Determine the (X, Y) coordinate at the center of the cell enclosing the given text.  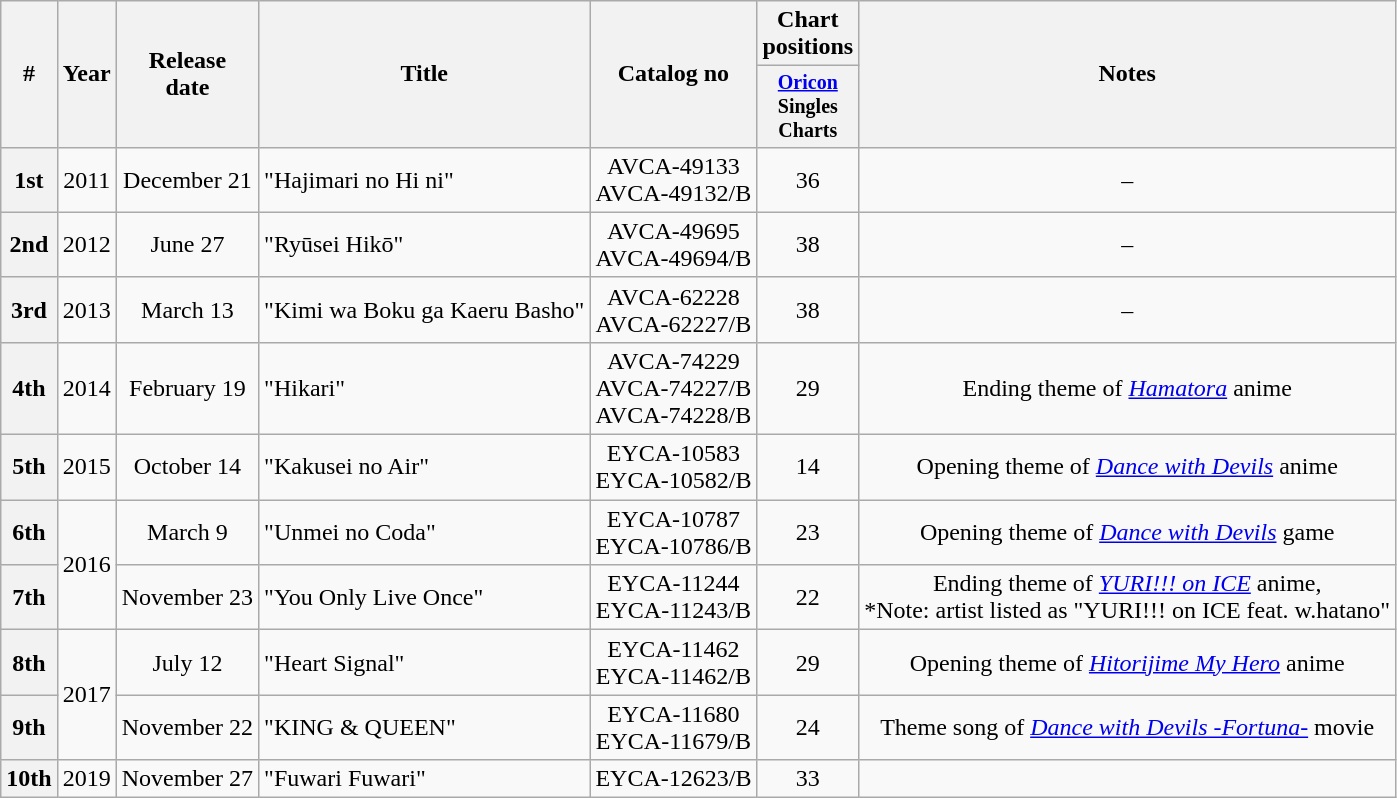
EYCA-11680 EYCA-11679/B (674, 728)
Theme song of Dance with Devils -Fortuna- movie (1128, 728)
February 19 (187, 388)
"Unmei no Coda" (424, 532)
Release date (187, 74)
10th (29, 779)
"Kakusei no Air" (424, 468)
Oricon Singles Charts (808, 106)
4th (29, 388)
December 21 (187, 180)
"Ryūsei Hikō" (424, 244)
EYCA-11462 EYCA-11462/B (674, 662)
Ending theme of Hamatora anime (1128, 388)
"You Only Live Once" (424, 598)
"KING & QUEEN" (424, 728)
9th (29, 728)
AVCA-49695 AVCA-49694/B (674, 244)
AVCA-49133 AVCA-49132/B (674, 180)
March 13 (187, 310)
November 22 (187, 728)
Opening theme of Dance with Devils anime (1128, 468)
5th (29, 468)
6th (29, 532)
Chart positions (808, 34)
"Hajimari no Hi ni" (424, 180)
14 (808, 468)
2012 (86, 244)
2013 (86, 310)
AVCA-74229 AVCA-74227/B AVCA-74228/B (674, 388)
2015 (86, 468)
# (29, 74)
2011 (86, 180)
2019 (86, 779)
AVCA-62228 AVCA-62227/B (674, 310)
EYCA-12623/B (674, 779)
Year (86, 74)
EYCA-11244 EYCA-11243/B (674, 598)
2016 (86, 565)
22 (808, 598)
33 (808, 779)
2014 (86, 388)
2017 (86, 695)
Ending theme of YURI!!! on ICE anime, *Note: artist listed as "YURI!!! on ICE feat. w.hatano" (1128, 598)
November 23 (187, 598)
36 (808, 180)
March 9 (187, 532)
1st (29, 180)
2nd (29, 244)
23 (808, 532)
7th (29, 598)
24 (808, 728)
November 27 (187, 779)
October 14 (187, 468)
July 12 (187, 662)
EYCA-10583 EYCA-10582/B (674, 468)
June 27 (187, 244)
"Kimi wa Boku ga Kaeru Basho" (424, 310)
"Heart Signal" (424, 662)
8th (29, 662)
EYCA-10787 EYCA-10786/B (674, 532)
Opening theme of Dance with Devils game (1128, 532)
Title (424, 74)
Catalog no (674, 74)
"Fuwari Fuwari" (424, 779)
Opening theme of Hitorijime My Hero anime (1128, 662)
"Hikari" (424, 388)
3rd (29, 310)
Notes (1128, 74)
